Output the [x, y] coordinate of the center of the cell containing the given text.  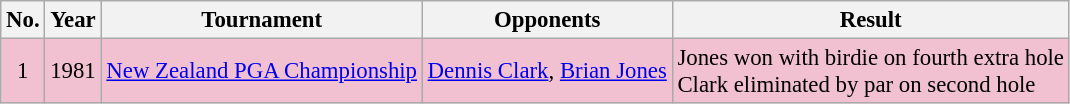
1 [23, 72]
No. [23, 20]
New Zealand PGA Championship [262, 72]
Year [73, 20]
Opponents [547, 20]
Result [870, 20]
Dennis Clark, Brian Jones [547, 72]
Tournament [262, 20]
Jones won with birdie on fourth extra holeClark eliminated by par on second hole [870, 72]
1981 [73, 72]
